From the cell containing the given text, extract its center point as (X, Y) coordinate. 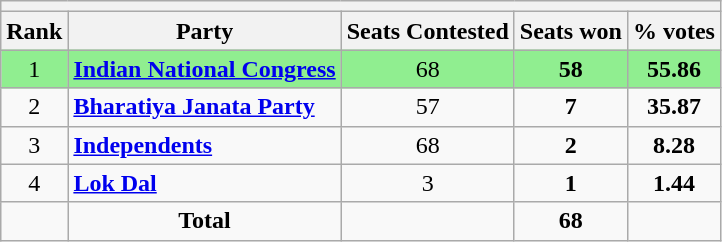
Indian National Congress (204, 69)
Seats won (570, 31)
1.44 (674, 183)
Seats Contested (428, 31)
Independents (204, 145)
35.87 (674, 107)
57 (428, 107)
Rank (34, 31)
Party (204, 31)
55.86 (674, 69)
8.28 (674, 145)
Lok Dal (204, 183)
7 (570, 107)
58 (570, 69)
Bharatiya Janata Party (204, 107)
% votes (674, 31)
Total (204, 221)
4 (34, 183)
